Determine the (X, Y) coordinate at the center of the cell enclosing the given text.  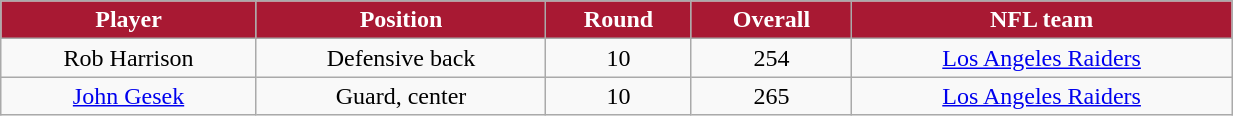
254 (771, 58)
NFL team (1042, 20)
265 (771, 96)
Position (400, 20)
Round (619, 20)
John Gesek (129, 96)
Rob Harrison (129, 58)
Player (129, 20)
Guard, center (400, 96)
Defensive back (400, 58)
Overall (771, 20)
